Capture the cell that displays the provided text and extract its (x, y) central coordinate. 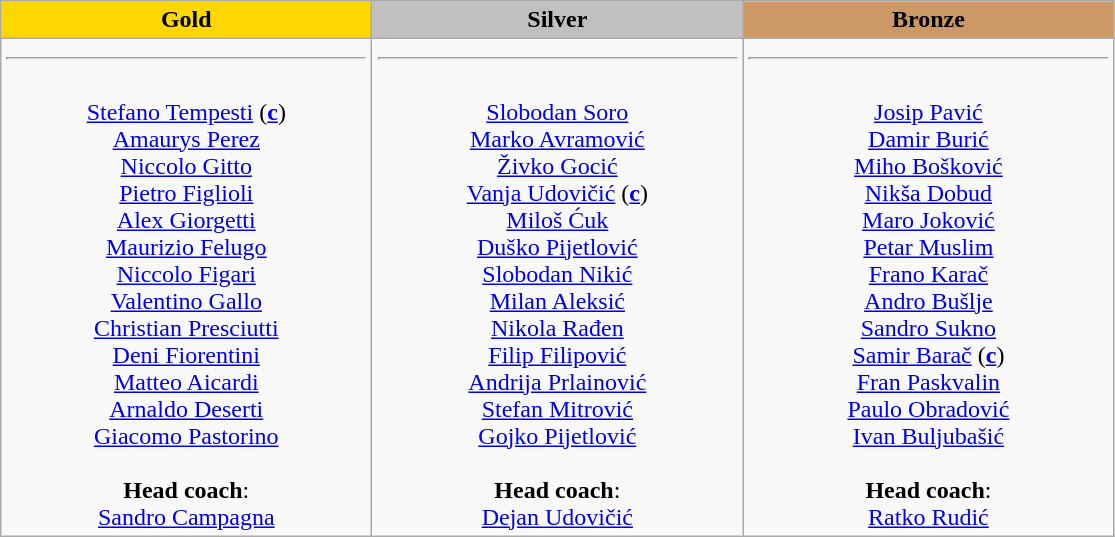
Gold (186, 20)
Bronze (928, 20)
Silver (558, 20)
